Return the (x, y) coordinate for the center point of the cell that contains the specified text.  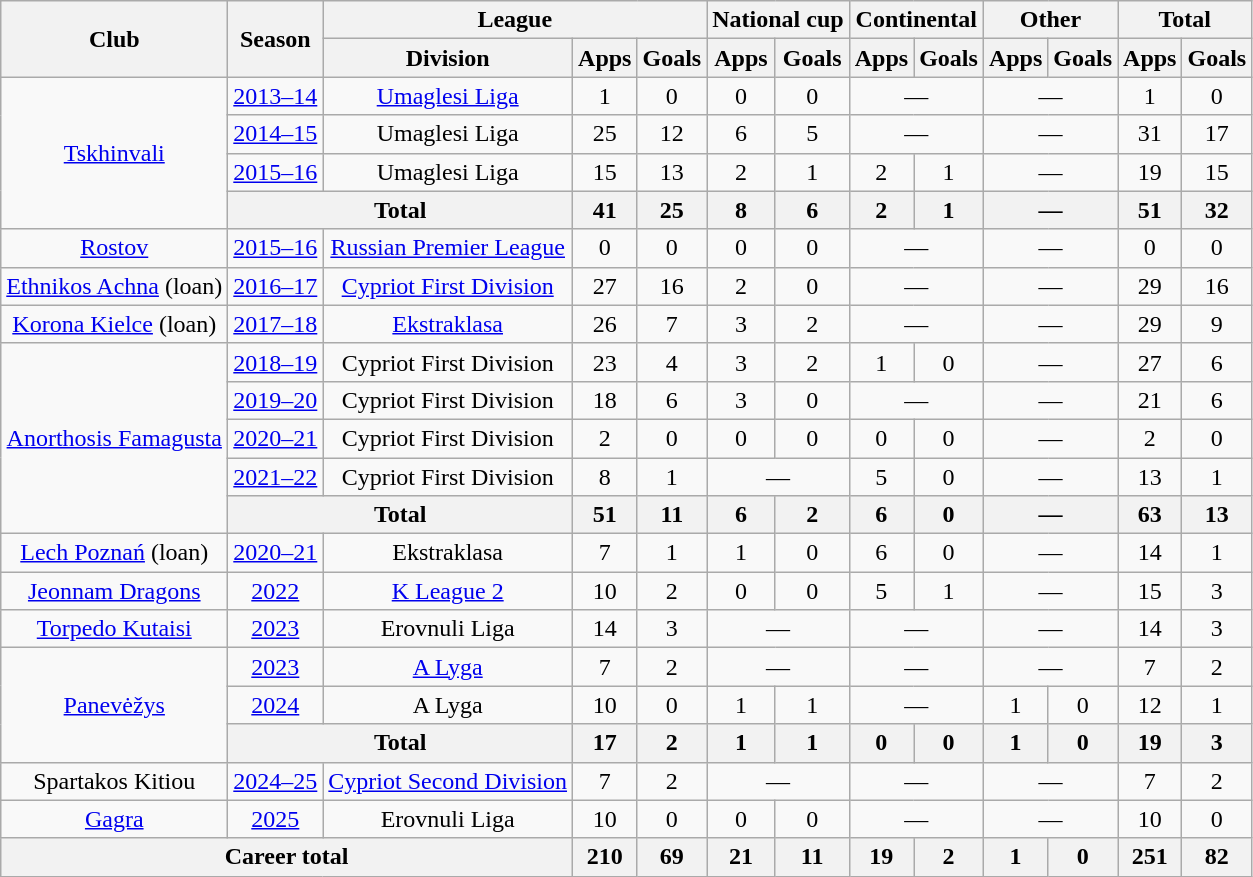
31 (1150, 134)
26 (605, 324)
2017–18 (276, 324)
Russian Premier League (448, 248)
2021–22 (276, 477)
251 (1150, 857)
2024–25 (276, 781)
2016–17 (276, 286)
Korona Kielce (loan) (114, 324)
Continental (916, 20)
Season (276, 39)
4 (672, 362)
41 (605, 210)
Spartakos Kitiou (114, 781)
Career total (287, 857)
Club (114, 39)
Jeonnam Dragons (114, 591)
18 (605, 400)
Cypriot Second Division (448, 781)
2019–20 (276, 400)
82 (1217, 857)
210 (605, 857)
2024 (276, 705)
Torpedo Kutaisi (114, 629)
Ethnikos Achna (loan) (114, 286)
2014–15 (276, 134)
Anorthosis Famagusta (114, 438)
Other (1050, 20)
2022 (276, 591)
2025 (276, 819)
National cup (778, 20)
Division (448, 58)
K League 2 (448, 591)
69 (672, 857)
League (515, 20)
Lech Poznań (loan) (114, 553)
Gagra (114, 819)
9 (1217, 324)
2018–19 (276, 362)
2013–14 (276, 96)
Tskhinvali (114, 153)
32 (1217, 210)
Panevėžys (114, 705)
63 (1150, 515)
23 (605, 362)
Rostov (114, 248)
